Find where the given text appears and provide that cell's center as (X, Y) coordinate. 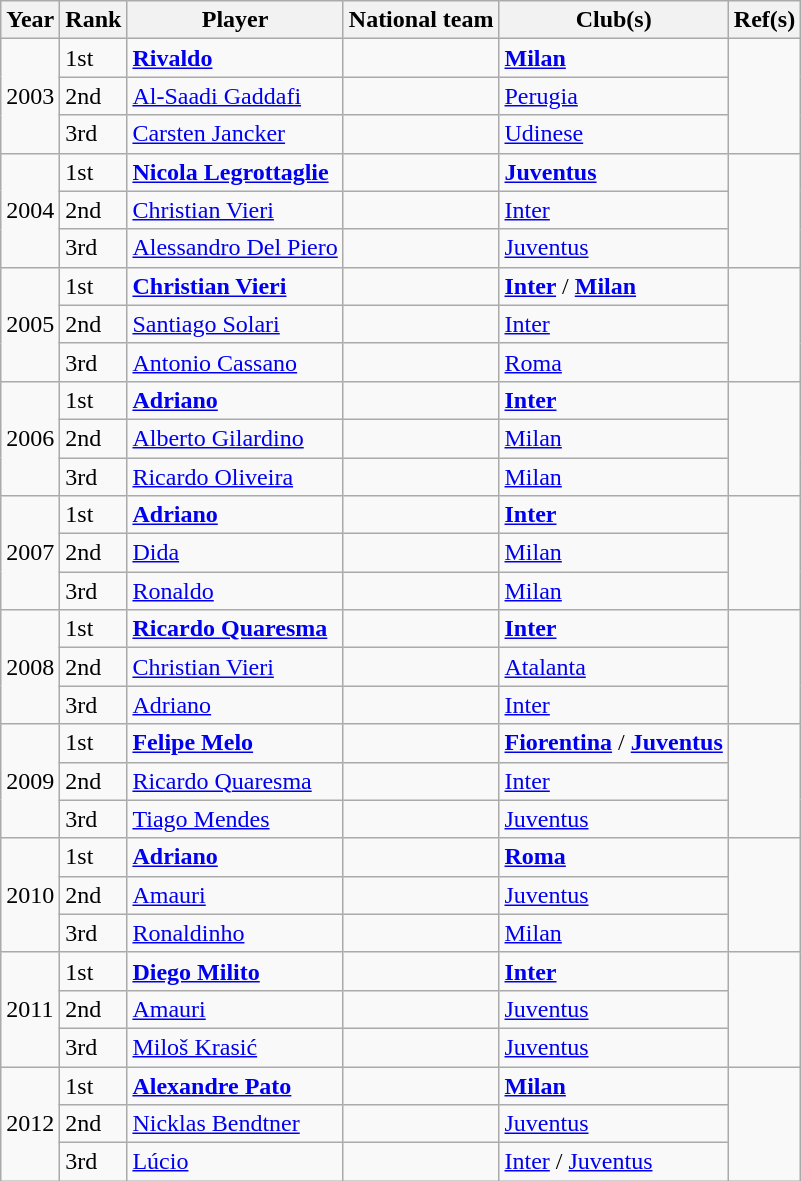
Rank (94, 20)
Al-Saadi Gaddafi (235, 96)
Ronaldinho (235, 933)
National team (421, 20)
Year (30, 20)
Perugia (614, 96)
Alessandro Del Piero (235, 248)
2008 (30, 667)
2004 (30, 210)
2007 (30, 553)
Nicola Legrottaglie (235, 172)
Ronaldo (235, 591)
Club(s) (614, 20)
Ref(s) (764, 20)
2005 (30, 324)
2006 (30, 438)
Santiago Solari (235, 324)
Dida (235, 553)
2010 (30, 895)
Antonio Cassano (235, 362)
2012 (30, 1123)
Felipe Melo (235, 743)
Carsten Jancker (235, 134)
Ricardo Oliveira (235, 477)
2011 (30, 1009)
Tiago Mendes (235, 819)
Atalanta (614, 667)
2003 (30, 96)
Udinese (614, 134)
Fiorentina / Juventus (614, 743)
Lúcio (235, 1162)
Rivaldo (235, 58)
Inter / Milan (614, 286)
Miloš Krasić (235, 1047)
Inter / Juventus (614, 1162)
Alberto Gilardino (235, 438)
Alexandre Pato (235, 1085)
Diego Milito (235, 971)
Nicklas Bendtner (235, 1124)
2009 (30, 781)
Player (235, 20)
